Capture the cell that displays the provided text and extract its [x, y] central coordinate. 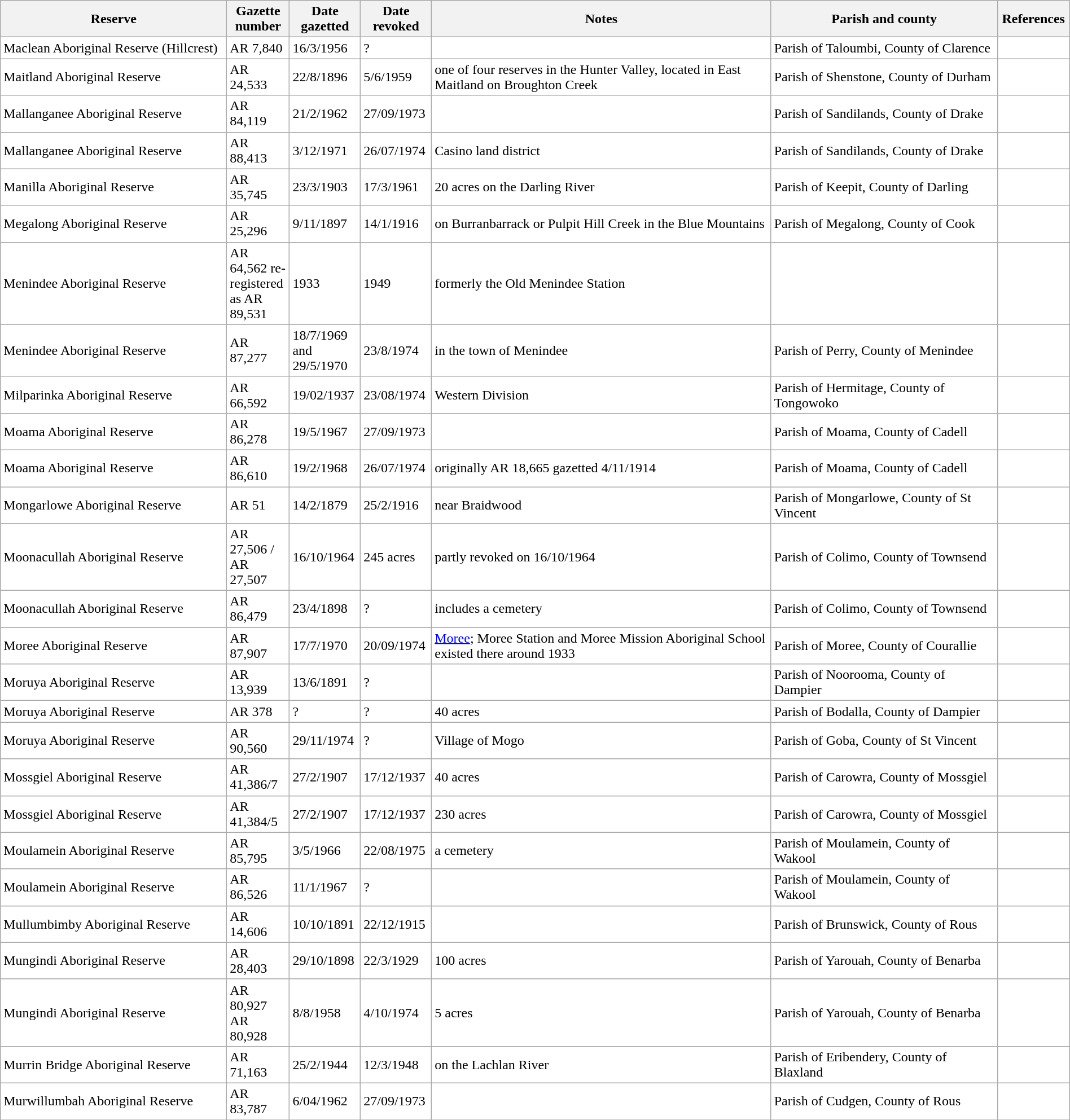
AR 378 [258, 711]
8/8/1958 [325, 1012]
on Burranbarrack or Pulpit Hill Creek in the Blue Mountains [602, 223]
3/12/1971 [325, 150]
AR 86,526 [258, 887]
Parish of Goba, County of St Vincent [884, 740]
22/12/1915 [396, 924]
Parish of Eribendery, County of Blaxland [884, 1064]
in the town of Menindee [602, 350]
19/5/1967 [325, 431]
AR 51 [258, 504]
230 acres [602, 814]
includes a cemetery [602, 609]
Village of Mogo [602, 740]
22/8/1896 [325, 77]
AR 86,278 [258, 431]
AR 84,119 [258, 114]
1949 [396, 283]
Parish of Moree, County of Courallie [884, 645]
Mullumbimby Aboriginal Reserve [114, 924]
AR 85,795 [258, 851]
partly revoked on 16/10/1964 [602, 557]
Manilla Aboriginal Reserve [114, 187]
AR 71,163 [258, 1064]
AR 25,296 [258, 223]
Parish of Taloumbi, County of Clarence [884, 48]
AR 7,840 [258, 48]
Parish of Brunswick, County of Rous [884, 924]
23/3/1903 [325, 187]
AR 24,533 [258, 77]
AR 88,413 [258, 150]
near Braidwood [602, 504]
Parish of Megalong, County of Cook [884, 223]
12/3/1948 [396, 1064]
20/09/1974 [396, 645]
AR 28,403 [258, 960]
AR 90,560 [258, 740]
22/08/1975 [396, 851]
Parish of Cudgen, County of Rous [884, 1101]
25/2/1944 [325, 1064]
formerly the Old Menindee Station [602, 283]
4/10/1974 [396, 1012]
Notes [602, 19]
18/7/1969 and 29/5/1970 [325, 350]
AR 64,562 re-registered as AR 89,531 [258, 283]
11/1/1967 [325, 887]
AR 27,506 / AR 27,507 [258, 557]
23/8/1974 [396, 350]
17/3/1961 [396, 187]
Gazette number [258, 19]
5 acres [602, 1012]
AR 14,606 [258, 924]
29/10/1898 [325, 960]
Parish and county [884, 19]
14/1/1916 [396, 223]
19/2/1968 [325, 468]
Murrin Bridge Aboriginal Reserve [114, 1064]
6/04/1962 [325, 1101]
AR 87,907 [258, 645]
Parish of Shenstone, County of Durham [884, 77]
AR 87,277 [258, 350]
a cemetery [602, 851]
Murwillumbah Aboriginal Reserve [114, 1101]
Reserve [114, 19]
Maitland Aboriginal Reserve [114, 77]
AR 86,610 [258, 468]
on the Lachlan River [602, 1064]
29/11/1974 [325, 740]
Moree Aboriginal Reserve [114, 645]
References [1033, 19]
16/3/1956 [325, 48]
one of four reserves in the Hunter Valley, located in East Maitland on Broughton Creek [602, 77]
AR 35,745 [258, 187]
25/2/1916 [396, 504]
13/6/1891 [325, 683]
Western Division [602, 395]
23/08/1974 [396, 395]
17/7/1970 [325, 645]
Date revoked [396, 19]
23/4/1898 [325, 609]
Casino land district [602, 150]
3/5/1966 [325, 851]
Megalong Aboriginal Reserve [114, 223]
Parish of Hermitage, County of Tongowoko [884, 395]
245 acres [396, 557]
Parish of Noorooma, County of Dampier [884, 683]
Parish of Bodalla, County of Dampier [884, 711]
originally AR 18,665 gazetted 4/11/1914 [602, 468]
Parish of Mongarlowe, County of St Vincent [884, 504]
9/11/1897 [325, 223]
Parish of Keepit, County of Darling [884, 187]
AR 83,787 [258, 1101]
Moree; Moree Station and Moree Mission Aboriginal School existed there around 1933 [602, 645]
5/6/1959 [396, 77]
AR 80,927AR 80,928 [258, 1012]
Mongarlowe Aboriginal Reserve [114, 504]
100 acres [602, 960]
1933 [325, 283]
22/3/1929 [396, 960]
19/02/1937 [325, 395]
Milparinka Aboriginal Reserve [114, 395]
14/2/1879 [325, 504]
20 acres on the Darling River [602, 187]
AR 66,592 [258, 395]
10/10/1891 [325, 924]
AR 41,386/7 [258, 778]
AR 13,939 [258, 683]
Maclean Aboriginal Reserve (Hillcrest) [114, 48]
AR 86,479 [258, 609]
AR 41,384/5 [258, 814]
21/2/1962 [325, 114]
Parish of Perry, County of Menindee [884, 350]
Date gazetted [325, 19]
16/10/1964 [325, 557]
